Capture the cell that displays the provided text and extract its [x, y] central coordinate. 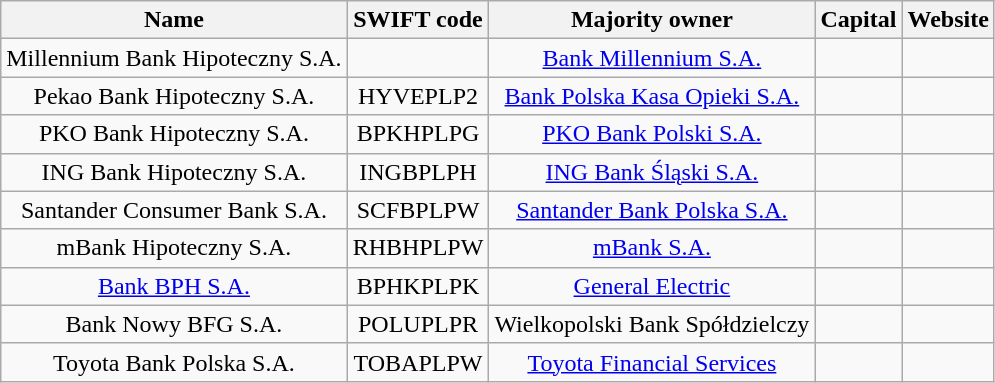
Name [174, 20]
BPKHPLPG [418, 134]
Santander Bank Polska S.A. [652, 210]
ING Bank Śląski S.A. [652, 172]
PKO Bank Hipoteczny S.A. [174, 134]
Millennium Bank Hipoteczny S.A. [174, 58]
RHBHPLPW [418, 248]
Website [948, 20]
Capital [858, 20]
SWIFT code [418, 20]
Wielkopolski Bank Spółdzielczy [652, 324]
Bank Polska Kasa Opieki S.A. [652, 96]
Bank Millennium S.A. [652, 58]
HYVEPLP2 [418, 96]
INGBPLPH [418, 172]
TOBAPLPW [418, 362]
mBank Hipoteczny S.A. [174, 248]
PKO Bank Polski S.A. [652, 134]
mBank S.A. [652, 248]
Pekao Bank Hipoteczny S.A. [174, 96]
Toyota Bank Polska S.A. [174, 362]
General Electric [652, 286]
Toyota Financial Services [652, 362]
POLUPLPR [418, 324]
Majority owner [652, 20]
Bank Nowy BFG S.A. [174, 324]
ING Bank Hipoteczny S.A. [174, 172]
Santander Consumer Bank S.A. [174, 210]
Bank BPH S.A. [174, 286]
BPHKPLPK [418, 286]
SCFBPLPW [418, 210]
